Scan for the cell matching the given text and deliver its (x, y) coordinate at center. 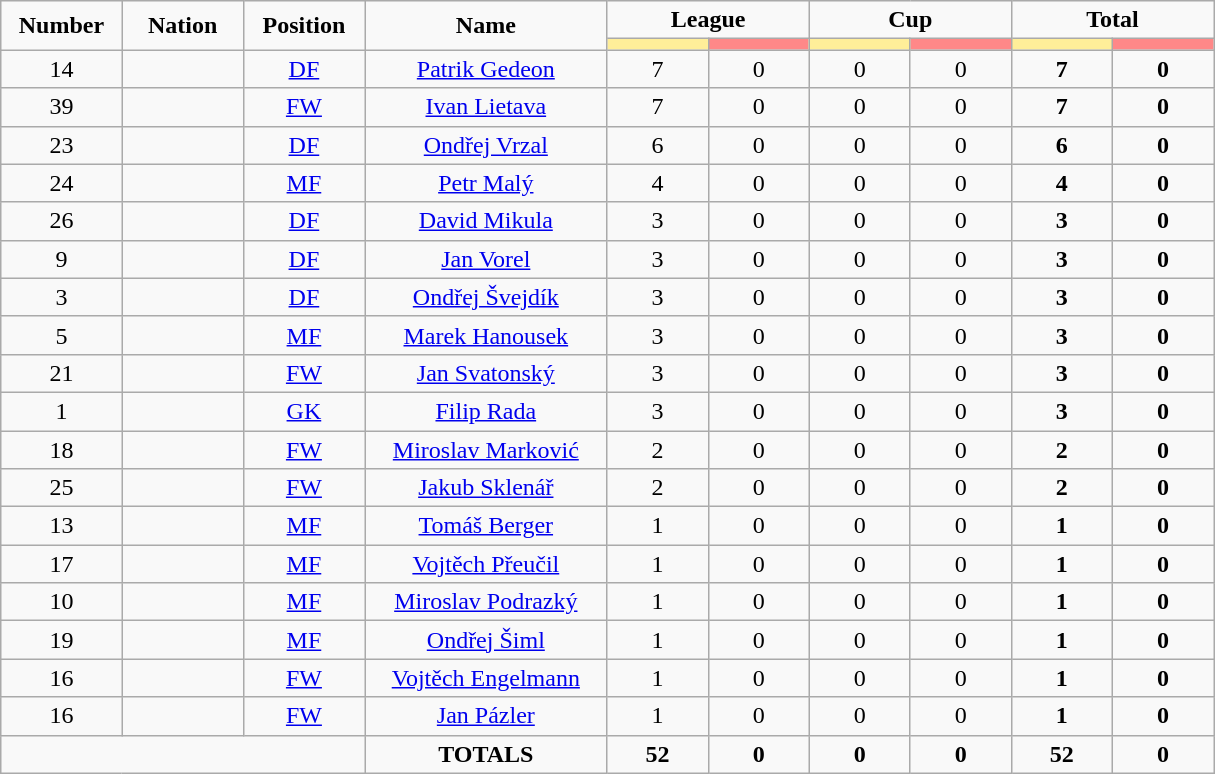
League (708, 20)
14 (62, 69)
Marek Hanousek (486, 335)
Vojtěch Přeučil (486, 564)
Nation (182, 26)
Jan Pázler (486, 716)
Petr Malý (486, 183)
39 (62, 107)
25 (62, 488)
Cup (910, 20)
24 (62, 183)
Total (1112, 20)
18 (62, 449)
Miroslav Podrazký (486, 602)
5 (62, 335)
Vojtěch Engelmann (486, 678)
26 (62, 221)
Ondřej Švejdík (486, 297)
Number (62, 26)
Jan Svatonský (486, 373)
TOTALS (486, 754)
9 (62, 259)
GK (304, 411)
Name (486, 26)
Ondřej Šiml (486, 640)
Miroslav Marković (486, 449)
10 (62, 602)
David Mikula (486, 221)
Ondřej Vrzal (486, 145)
Jan Vorel (486, 259)
Ivan Lietava (486, 107)
Filip Rada (486, 411)
21 (62, 373)
13 (62, 526)
Tomáš Berger (486, 526)
19 (62, 640)
Jakub Sklenář (486, 488)
Position (304, 26)
Patrik Gedeon (486, 69)
23 (62, 145)
17 (62, 564)
